Identify which cell holds the provided text, then report its (X, Y) central coordinate. 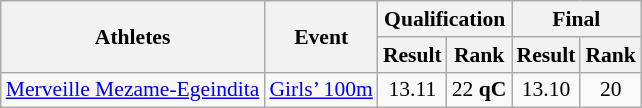
Girls’ 100m (320, 90)
Athletes (133, 36)
Final (576, 19)
Qualification (445, 19)
Merveille Mezame-Egeindita (133, 90)
13.10 (546, 90)
Event (320, 36)
13.11 (412, 90)
22 qC (480, 90)
20 (610, 90)
